Scan for the cell matching the given text and deliver its [X, Y] coordinate at center. 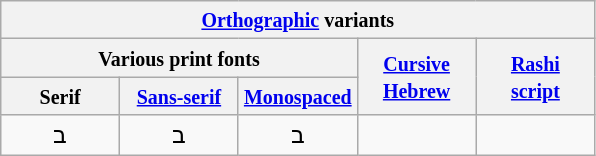
CursiveHebrew [416, 77]
Various print fonts [179, 58]
Orthographic variants [298, 20]
Serif [60, 96]
Rashiscript [536, 77]
Sans-serif [180, 96]
Monospaced [298, 96]
